Extract the [x, y] coordinate from the center of the cell holding the provided text.  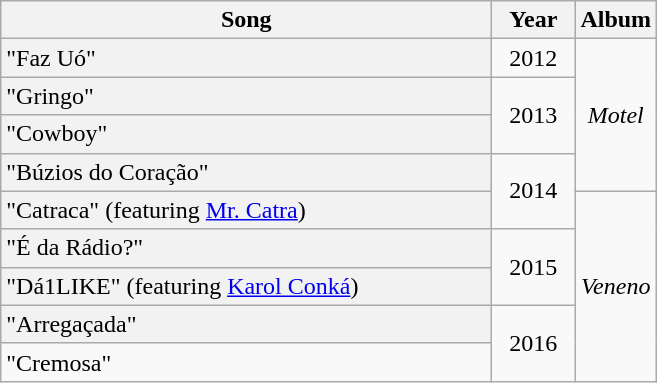
Veneno [616, 286]
"Cremosa" [246, 362]
Year [534, 20]
"Arregaçada" [246, 324]
"Catraca" (featuring Mr. Catra) [246, 210]
"Dá1LIKE" (featuring Karol Conká) [246, 286]
"É da Rádio?" [246, 248]
2014 [534, 191]
"Gringo" [246, 96]
2013 [534, 115]
"Faz Uó" [246, 58]
"Búzios do Coração" [246, 172]
Song [246, 20]
Album [616, 20]
2015 [534, 267]
Motel [616, 115]
"Cowboy" [246, 134]
2012 [534, 58]
2016 [534, 343]
